From the cell containing the given text, extract its center point as (X, Y) coordinate. 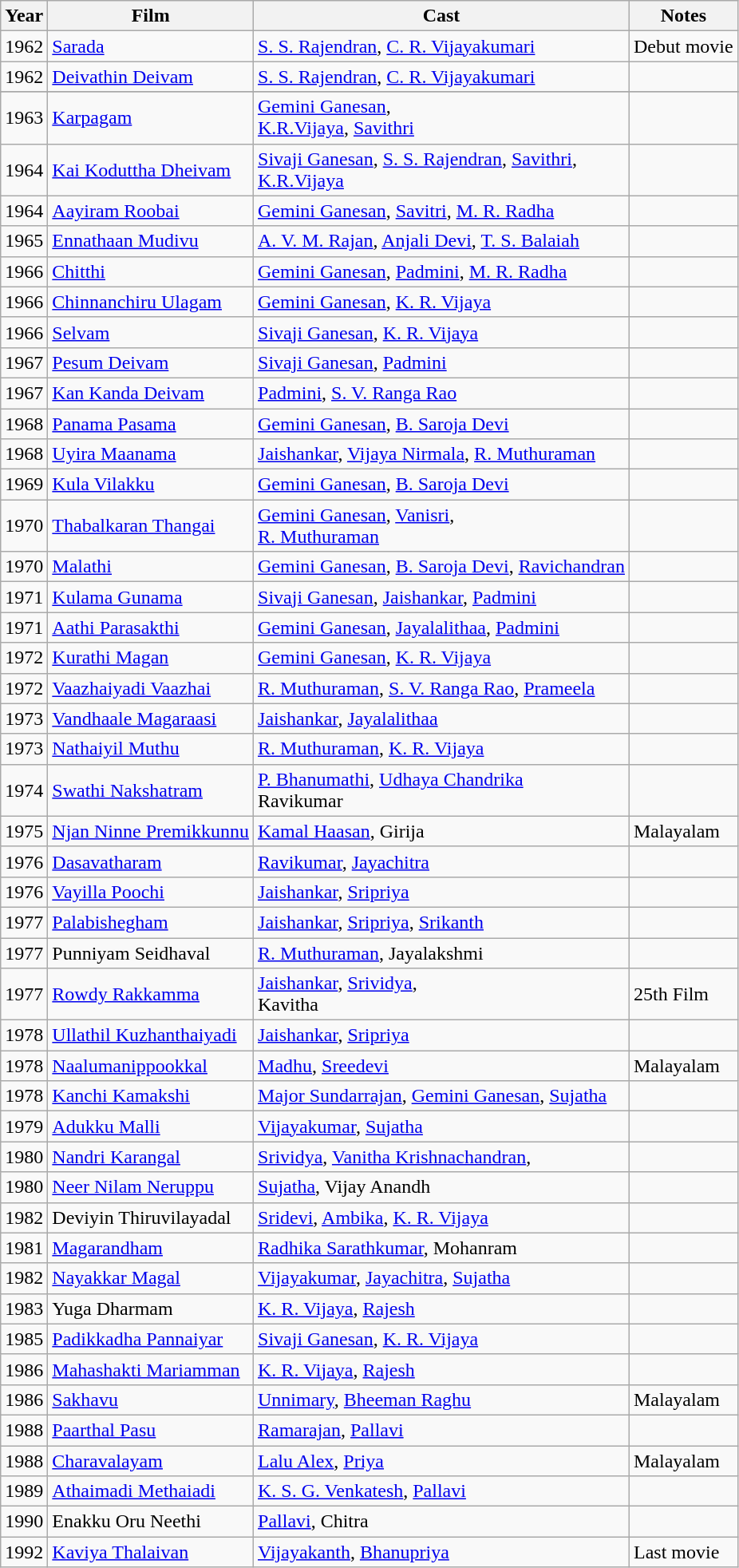
Pesum Deivam (151, 362)
Sujatha, Vijay Anandh (442, 1187)
Sivaji Ganesan, S. S. Rajendran, Savithri,K.R.Vijaya (442, 169)
Gemini Ganesan,K.R.Vijaya, Savithri (442, 118)
Cast (442, 16)
1969 (24, 485)
Kulama Gunama (151, 597)
Thabalkaran Thangai (151, 525)
Deivathin Deivam (151, 77)
R. Muthuraman, S. V. Ranga Rao, Prameela (442, 688)
Malathi (151, 567)
Gemini Ganesan, B. Saroja Devi, Ravichandran (442, 567)
Padmini, S. V. Ranga Rao (442, 393)
Rowdy Rakkamma (151, 995)
1981 (24, 1248)
Dasavatharam (151, 861)
Mahashakti Mariamman (151, 1369)
Film (151, 16)
Gemini Ganesan, Jayalalithaa, Padmini (442, 628)
Vijayakumar, Sujatha (442, 1127)
Chitthi (151, 271)
Aayiram Roobai (151, 211)
Nayakkar Magal (151, 1278)
Paarthal Pasu (151, 1430)
Gemini Ganesan, Vanisri,R. Muthuraman (442, 525)
1983 (24, 1309)
Vayilla Poochi (151, 892)
Selvam (151, 332)
1974 (24, 790)
Jaishankar, Sripriya, Srikanth (442, 922)
Ramarajan, Pallavi (442, 1430)
Sivaji Ganesan, Padmini (442, 362)
Jaishankar, Vijaya Nirmala, R. Muthuraman (442, 454)
R. Muthuraman, Jayalakshmi (442, 952)
Nathaiyil Muthu (151, 749)
Palabishegham (151, 922)
Unnimary, Bheeman Raghu (442, 1400)
Neer Nilam Neruppu (151, 1187)
Aathi Parasakthi (151, 628)
Sivaji Ganesan, Jaishankar, Padmini (442, 597)
Nandri Karangal (151, 1157)
Pallavi, Chitra (442, 1522)
Sakhavu (151, 1400)
1990 (24, 1522)
Vijayakanth, Bhanupriya (442, 1552)
Kai Koduttha Dheivam (151, 169)
Punniyam Seidhaval (151, 952)
Magarandham (151, 1248)
Gemini Ganesan, Padmini, M. R. Radha (442, 271)
Chinnanchiru Ulagam (151, 302)
Njan Ninne Premikkunnu (151, 831)
Year (24, 16)
Kurathi Magan (151, 658)
Madhu, Sreedevi (442, 1066)
Ravikumar, Jayachitra (442, 861)
Lalu Alex, Priya (442, 1460)
Swathi Nakshatram (151, 790)
1979 (24, 1127)
Ullathil Kuzhanthaiyadi (151, 1035)
1965 (24, 241)
Last movie (683, 1552)
Charavalayam (151, 1460)
1963 (24, 118)
Major Sundarrajan, Gemini Ganesan, Sujatha (442, 1096)
Deviyin Thiruvilayadal (151, 1218)
Naalumanippookkal (151, 1066)
Yuga Dharmam (151, 1309)
Kanchi Kamakshi (151, 1096)
Ennathaan Mudivu (151, 241)
1992 (24, 1552)
Panama Pasama (151, 424)
Sarada (151, 46)
Adukku Malli (151, 1127)
Enakku Oru Neethi (151, 1522)
25th Film (683, 995)
1989 (24, 1491)
Karpagam (151, 118)
K. S. G. Venkatesh, Pallavi (442, 1491)
Jaishankar, Srividya,Kavitha (442, 995)
Kan Kanda Deivam (151, 393)
Uyira Maanama (151, 454)
R. Muthuraman, K. R. Vijaya (442, 749)
Jaishankar, Jayalalithaa (442, 719)
Vijayakumar, Jayachitra, Sujatha (442, 1278)
Debut movie (683, 46)
Sridevi, Ambika, K. R. Vijaya (442, 1218)
P. Bhanumathi, Udhaya ChandrikaRavikumar (442, 790)
Padikkadha Pannaiyar (151, 1339)
Vandhaale Magaraasi (151, 719)
Vaazhaiyadi Vaazhai (151, 688)
Athaimadi Methaiadi (151, 1491)
Kamal Haasan, Girija (442, 831)
Kaviya Thalaivan (151, 1552)
Notes (683, 16)
Srividya, Vanitha Krishnachandran, (442, 1157)
Radhika Sarathkumar, Mohanram (442, 1248)
1985 (24, 1339)
1975 (24, 831)
Gemini Ganesan, Savitri, M. R. Radha (442, 211)
Kula Vilakku (151, 485)
A. V. M. Rajan, Anjali Devi, T. S. Balaiah (442, 241)
